Search for the cell housing the specified text and yield its [X, Y] center coordinate. 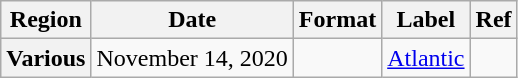
Atlantic [426, 58]
Region [46, 20]
Various [46, 58]
Format [337, 20]
Date [192, 20]
Ref [494, 20]
November 14, 2020 [192, 58]
Label [426, 20]
